Provide the (X, Y) coordinate of the cell's center where the given text is located.  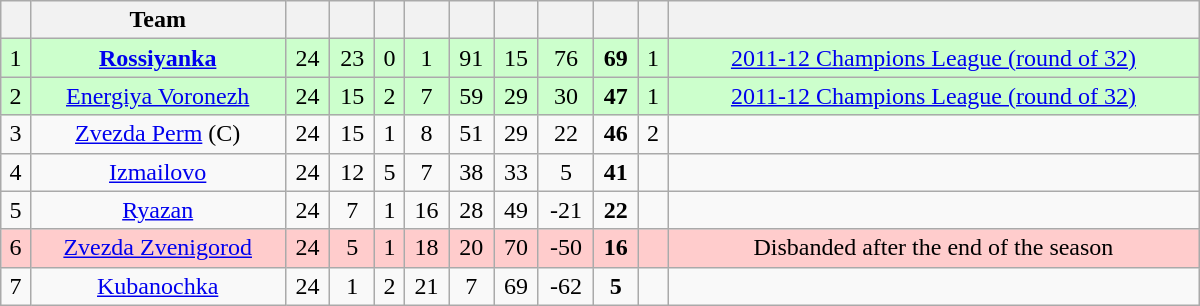
30 (566, 96)
Kubanochka (158, 286)
70 (516, 248)
Zvezda Perm (C) (158, 134)
33 (516, 172)
12 (352, 172)
4 (16, 172)
Energiya Voronezh (158, 96)
20 (472, 248)
3 (16, 134)
41 (616, 172)
Disbanded after the end of the season (934, 248)
-21 (566, 210)
76 (566, 58)
8 (426, 134)
Izmailovo (158, 172)
Team (158, 20)
91 (472, 58)
-50 (566, 248)
49 (516, 210)
21 (426, 286)
0 (390, 58)
38 (472, 172)
Ryazan (158, 210)
6 (16, 248)
28 (472, 210)
51 (472, 134)
18 (426, 248)
46 (616, 134)
23 (352, 58)
47 (616, 96)
Rossiyanka (158, 58)
Zvezda Zvenigorod (158, 248)
59 (472, 96)
-62 (566, 286)
